Determine the [x, y] coordinate at the center of the cell enclosing the given text.  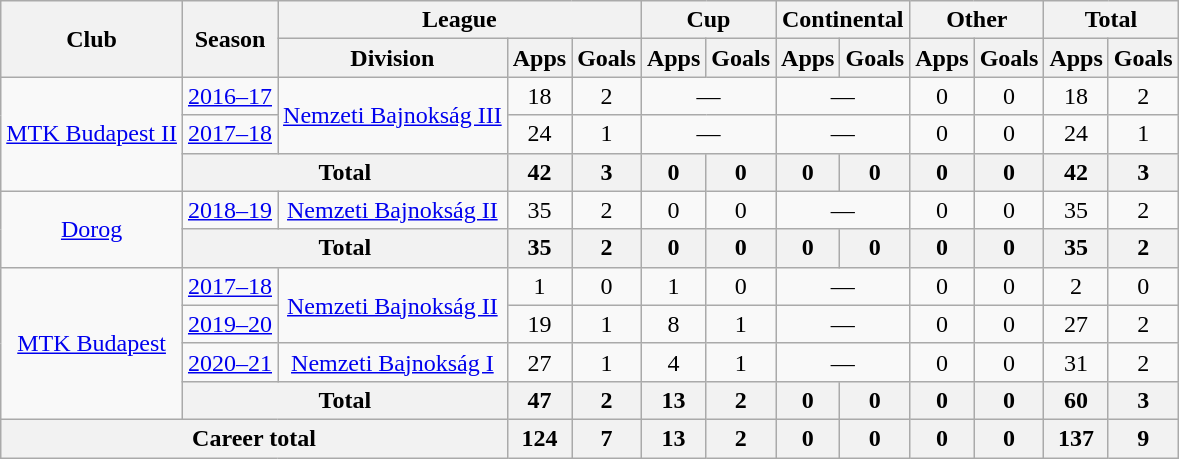
Other [977, 20]
2018–19 [230, 210]
47 [539, 400]
Nemzeti Bajnokság III [393, 115]
4 [673, 362]
Cup [708, 20]
31 [1076, 362]
Season [230, 39]
MTK Budapest II [92, 134]
2016–17 [230, 96]
Division [393, 58]
League [460, 20]
19 [539, 324]
124 [539, 438]
MTK Budapest [92, 343]
7 [607, 438]
9 [1143, 438]
2019–20 [230, 324]
8 [673, 324]
Career total [254, 438]
Dorog [92, 229]
137 [1076, 438]
Continental [843, 20]
60 [1076, 400]
Club [92, 39]
Nemzeti Bajnokság I [393, 362]
2020–21 [230, 362]
